Scan for the cell matching the given text and deliver its [X, Y] coordinate at center. 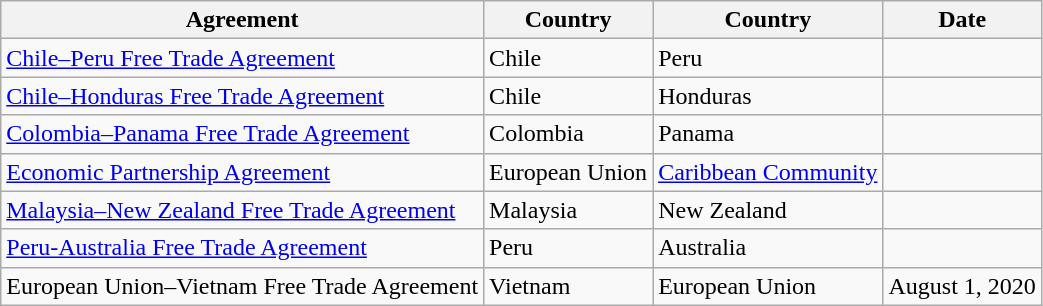
Date [962, 20]
New Zealand [768, 210]
Chile–Peru Free Trade Agreement [242, 58]
Colombia–Panama Free Trade Agreement [242, 134]
European Union–Vietnam Free Trade Agreement [242, 286]
Chile–Honduras Free Trade Agreement [242, 96]
Economic Partnership Agreement [242, 172]
Australia [768, 248]
Malaysia [568, 210]
Malaysia–New Zealand Free Trade Agreement [242, 210]
Agreement [242, 20]
Panama [768, 134]
Honduras [768, 96]
Colombia [568, 134]
Peru-Australia Free Trade Agreement [242, 248]
Vietnam [568, 286]
August 1, 2020 [962, 286]
Caribbean Community [768, 172]
